Output the [x, y] coordinate of the center of the cell containing the given text.  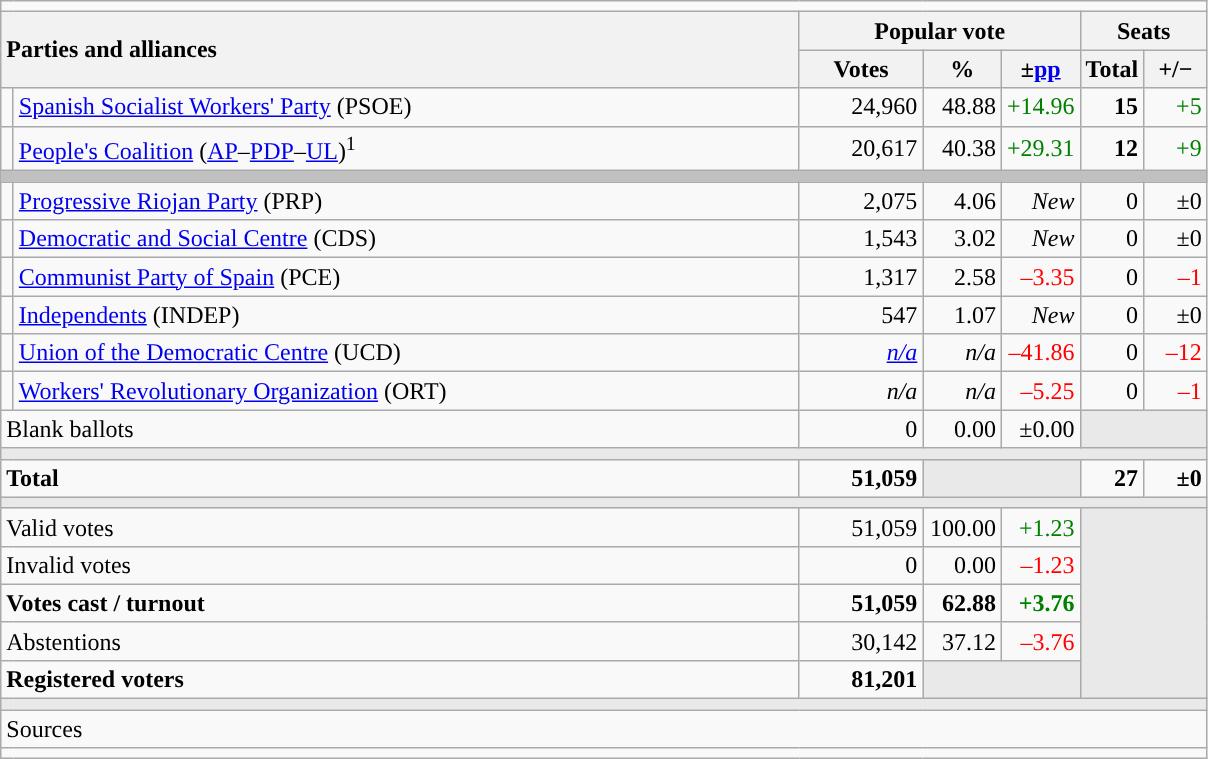
1.07 [962, 315]
12 [1112, 148]
–3.35 [1040, 277]
4.06 [962, 201]
Workers' Revolutionary Organization (ORT) [406, 391]
48.88 [962, 107]
Spanish Socialist Workers' Party (PSOE) [406, 107]
100.00 [962, 527]
–12 [1176, 353]
40.38 [962, 148]
Progressive Riojan Party (PRP) [406, 201]
People's Coalition (AP–PDP–UL)1 [406, 148]
37.12 [962, 641]
2.58 [962, 277]
Parties and alliances [400, 50]
+/− [1176, 69]
+14.96 [1040, 107]
±0.00 [1040, 429]
Votes cast / turnout [400, 603]
% [962, 69]
15 [1112, 107]
20,617 [861, 148]
–3.76 [1040, 641]
+1.23 [1040, 527]
2,075 [861, 201]
–41.86 [1040, 353]
27 [1112, 478]
±pp [1040, 69]
Seats [1144, 31]
Democratic and Social Centre (CDS) [406, 239]
1,317 [861, 277]
Popular vote [940, 31]
+29.31 [1040, 148]
–5.25 [1040, 391]
547 [861, 315]
Blank ballots [400, 429]
Valid votes [400, 527]
Union of the Democratic Centre (UCD) [406, 353]
81,201 [861, 679]
Invalid votes [400, 565]
+9 [1176, 148]
+3.76 [1040, 603]
62.88 [962, 603]
Abstentions [400, 641]
–1.23 [1040, 565]
3.02 [962, 239]
Votes [861, 69]
Independents (INDEP) [406, 315]
Communist Party of Spain (PCE) [406, 277]
+5 [1176, 107]
24,960 [861, 107]
Sources [604, 729]
Registered voters [400, 679]
1,543 [861, 239]
30,142 [861, 641]
